Detect which cell encompasses the target text, then output its (X, Y) center coordinate. 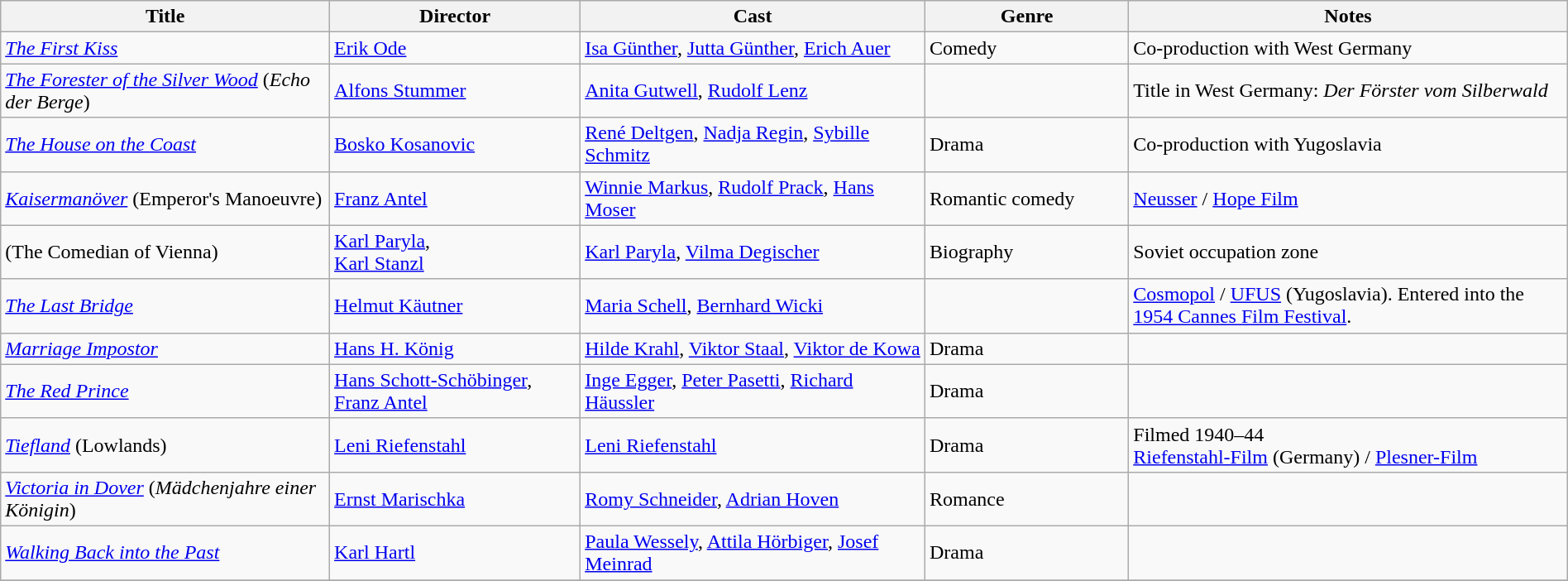
Comedy (1026, 48)
Filmed 1940–44 Riefenstahl-Film (Germany) / Plesner-Film (1348, 445)
Biography (1026, 252)
Marriage Impostor (165, 348)
Karl Hartl (455, 553)
Winnie Markus, Rudolf Prack, Hans Moser (753, 199)
Maria Schell, Bernhard Wicki (753, 306)
The Red Prince (165, 391)
Alfons Stummer (455, 91)
Hans H. König (455, 348)
Co-production with Yugoslavia (1348, 144)
Anita Gutwell, Rudolf Lenz (753, 91)
The Forester of the Silver Wood (Echo der Berge) (165, 91)
Ernst Marischka (455, 498)
Cast (753, 17)
Notes (1348, 17)
Romance (1026, 498)
Tiefland (Lowlands) (165, 445)
Genre (1026, 17)
Erik Ode (455, 48)
Co-production with West Germany (1348, 48)
Director (455, 17)
Walking Back into the Past (165, 553)
The House on the Coast (165, 144)
Bosko Kosanovic (455, 144)
Victoria in Dover (Mädchenjahre einer Königin) (165, 498)
Kaisermanöver (Emperor's Manoeuvre) (165, 199)
Cosmopol / UFUS (Yugoslavia). Entered into the 1954 Cannes Film Festival. (1348, 306)
Soviet occupation zone (1348, 252)
The Last Bridge (165, 306)
Romantic comedy (1026, 199)
Hilde Krahl, Viktor Staal, Viktor de Kowa (753, 348)
The First Kiss (165, 48)
Helmut Käutner (455, 306)
Romy Schneider, Adrian Hoven (753, 498)
Neusser / Hope Film (1348, 199)
Title in West Germany: Der Förster vom Silberwald (1348, 91)
Karl Paryla, Vilma Degischer (753, 252)
Hans Schott-Schöbinger, Franz Antel (455, 391)
Title (165, 17)
Karl Paryla, Karl Stanzl (455, 252)
Franz Antel (455, 199)
(The Comedian of Vienna) (165, 252)
Inge Egger, Peter Pasetti, Richard Häussler (753, 391)
René Deltgen, Nadja Regin, Sybille Schmitz (753, 144)
Isa Günther, Jutta Günther, Erich Auer (753, 48)
Paula Wessely, Attila Hörbiger, Josef Meinrad (753, 553)
